Determine the [X, Y] coordinate at the center of the cell enclosing the given text.  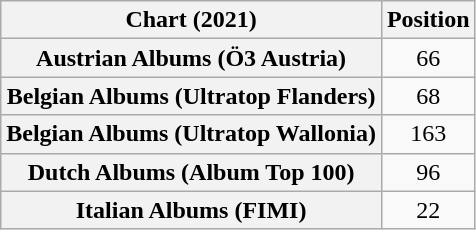
Position [428, 20]
22 [428, 210]
Belgian Albums (Ultratop Wallonia) [192, 134]
Chart (2021) [192, 20]
Austrian Albums (Ö3 Austria) [192, 58]
96 [428, 172]
163 [428, 134]
Italian Albums (FIMI) [192, 210]
Belgian Albums (Ultratop Flanders) [192, 96]
68 [428, 96]
66 [428, 58]
Dutch Albums (Album Top 100) [192, 172]
